For the text-containing cell, return its midpoint in [x, y] coordinate format. 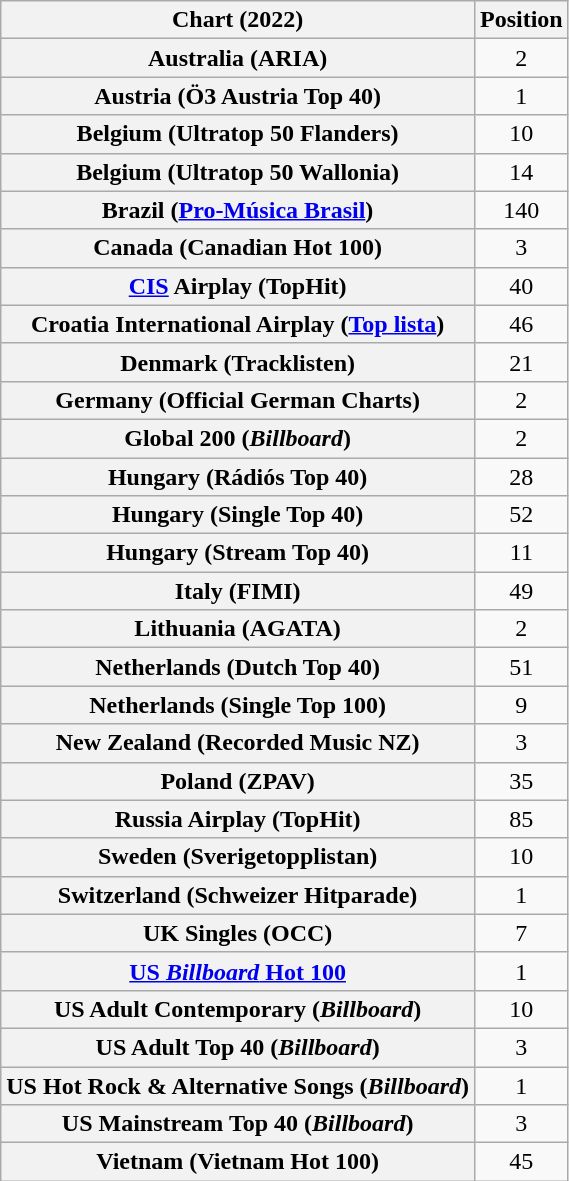
49 [521, 591]
CIS Airplay (TopHit) [238, 286]
Italy (FIMI) [238, 591]
Chart (2022) [238, 20]
Netherlands (Single Top 100) [238, 705]
Denmark (Tracklisten) [238, 362]
Sweden (Sverigetopplistan) [238, 857]
Position [521, 20]
US Mainstream Top 40 (Billboard) [238, 1124]
51 [521, 667]
7 [521, 933]
28 [521, 477]
Croatia International Airplay (Top lista) [238, 324]
US Adult Contemporary (Billboard) [238, 1009]
21 [521, 362]
Hungary (Stream Top 40) [238, 553]
US Hot Rock & Alternative Songs (Billboard) [238, 1085]
140 [521, 210]
Lithuania (AGATA) [238, 629]
45 [521, 1162]
Canada (Canadian Hot 100) [238, 248]
Hungary (Single Top 40) [238, 515]
11 [521, 553]
Vietnam (Vietnam Hot 100) [238, 1162]
Hungary (Rádiós Top 40) [238, 477]
Netherlands (Dutch Top 40) [238, 667]
Belgium (Ultratop 50 Wallonia) [238, 172]
Germany (Official German Charts) [238, 400]
9 [521, 705]
Australia (ARIA) [238, 58]
UK Singles (OCC) [238, 933]
14 [521, 172]
52 [521, 515]
Austria (Ö3 Austria Top 40) [238, 96]
35 [521, 781]
46 [521, 324]
Russia Airplay (TopHit) [238, 819]
Switzerland (Schweizer Hitparade) [238, 895]
New Zealand (Recorded Music NZ) [238, 743]
US Billboard Hot 100 [238, 971]
Belgium (Ultratop 50 Flanders) [238, 134]
Poland (ZPAV) [238, 781]
Global 200 (Billboard) [238, 438]
40 [521, 286]
85 [521, 819]
US Adult Top 40 (Billboard) [238, 1047]
Brazil (Pro-Música Brasil) [238, 210]
